From the cell containing the given text, extract its center point as [X, Y] coordinate. 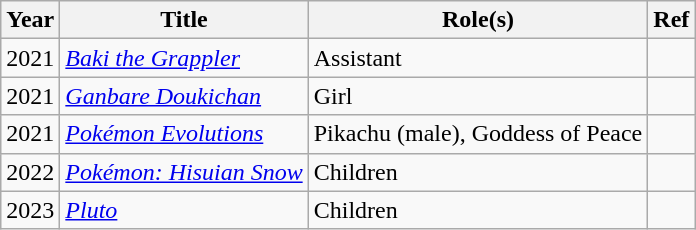
Ganbare Doukichan [184, 96]
2023 [30, 210]
Pikachu (male), Goddess of Peace [478, 134]
Assistant [478, 58]
Pokémon: Hisuian Snow [184, 172]
Title [184, 20]
Baki the Grappler [184, 58]
Pluto [184, 210]
Pokémon Evolutions [184, 134]
Role(s) [478, 20]
Girl [478, 96]
2022 [30, 172]
Ref [672, 20]
Year [30, 20]
